Return the [X, Y] coordinate for the center point of the cell that contains the specified text.  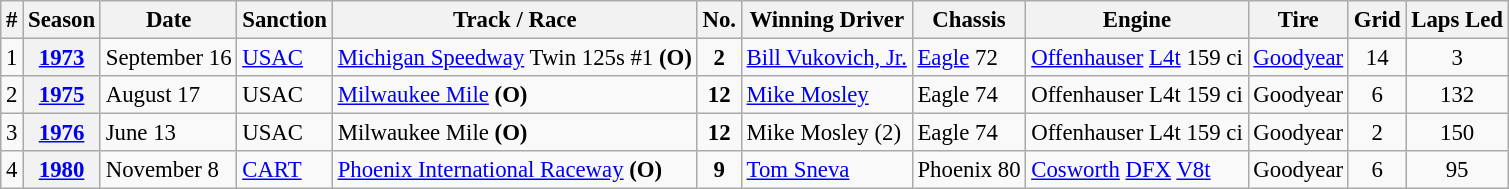
Phoenix 80 [969, 170]
September 16 [168, 58]
1 [12, 58]
132 [1457, 95]
Laps Led [1457, 20]
1975 [62, 95]
1976 [62, 133]
Mike Mosley (2) [826, 133]
150 [1457, 133]
CART [284, 170]
Chassis [969, 20]
Phoenix International Raceway (O) [514, 170]
Mike Mosley [826, 95]
Eagle 72 [969, 58]
4 [12, 170]
Winning Driver [826, 20]
1980 [62, 170]
9 [719, 170]
95 [1457, 170]
Tire [1298, 20]
Sanction [284, 20]
# [12, 20]
14 [1376, 58]
Date [168, 20]
Engine [1137, 20]
No. [719, 20]
August 17 [168, 95]
Bill Vukovich, Jr. [826, 58]
1973 [62, 58]
Michigan Speedway Twin 125s #1 (O) [514, 58]
Season [62, 20]
Grid [1376, 20]
June 13 [168, 133]
November 8 [168, 170]
Tom Sneva [826, 170]
Cosworth DFX V8t [1137, 170]
Track / Race [514, 20]
